Search for the cell housing the specified text and yield its [x, y] center coordinate. 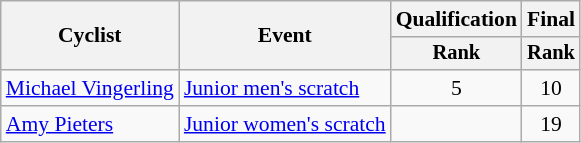
Michael Vingerling [90, 88]
10 [551, 88]
Final [551, 19]
Amy Pieters [90, 124]
Junior men's scratch [285, 88]
Event [285, 36]
Qualification [456, 19]
19 [551, 124]
Junior women's scratch [285, 124]
Cyclist [90, 36]
5 [456, 88]
